From the cell containing the given text, extract its center point as (x, y) coordinate. 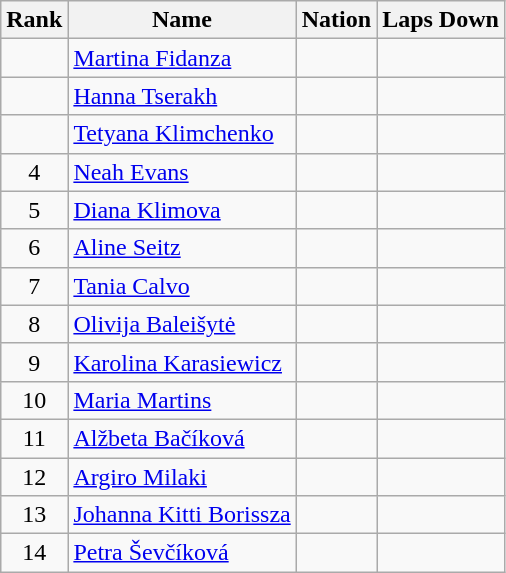
Johanna Kitti Borissza (182, 515)
Alžbeta Bačíková (182, 438)
Martina Fidanza (182, 58)
12 (34, 477)
Diana Klimova (182, 210)
9 (34, 362)
8 (34, 324)
11 (34, 438)
Argiro Milaki (182, 477)
Aline Seitz (182, 248)
10 (34, 400)
Name (182, 20)
6 (34, 248)
Neah Evans (182, 172)
Tetyana Klimchenko (182, 134)
4 (34, 172)
Nation (336, 20)
5 (34, 210)
Olivija Baleišytė (182, 324)
Petra Ševčíková (182, 553)
Rank (34, 20)
13 (34, 515)
Maria Martins (182, 400)
Karolina Karasiewicz (182, 362)
Tania Calvo (182, 286)
7 (34, 286)
Laps Down (441, 20)
14 (34, 553)
Hanna Tserakh (182, 96)
